Return the (X, Y) coordinate for the center point of the cell that contains the specified text.  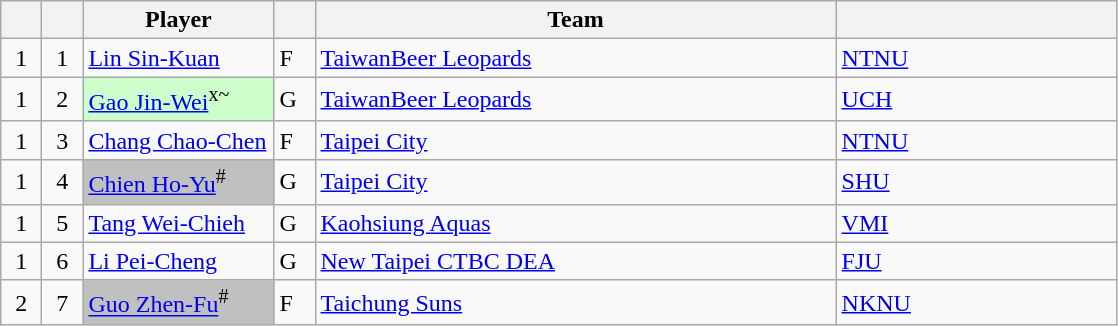
4 (62, 182)
5 (62, 223)
7 (62, 302)
3 (62, 140)
Kaohsiung Aquas (576, 223)
VMI (976, 223)
UCH (976, 100)
6 (62, 261)
Chien Ho-Yu# (178, 182)
NKNU (976, 302)
New Taipei CTBC DEA (576, 261)
Li Pei-Cheng (178, 261)
FJU (976, 261)
Tang Wei-Chieh (178, 223)
Gao Jin-Weix~ (178, 100)
Lin Sin-Kuan (178, 58)
SHU (976, 182)
Player (178, 20)
Chang Chao-Chen (178, 140)
Taichung Suns (576, 302)
Team (576, 20)
Guo Zhen-Fu# (178, 302)
